Find where the given text appears and provide that cell's center as (x, y) coordinate. 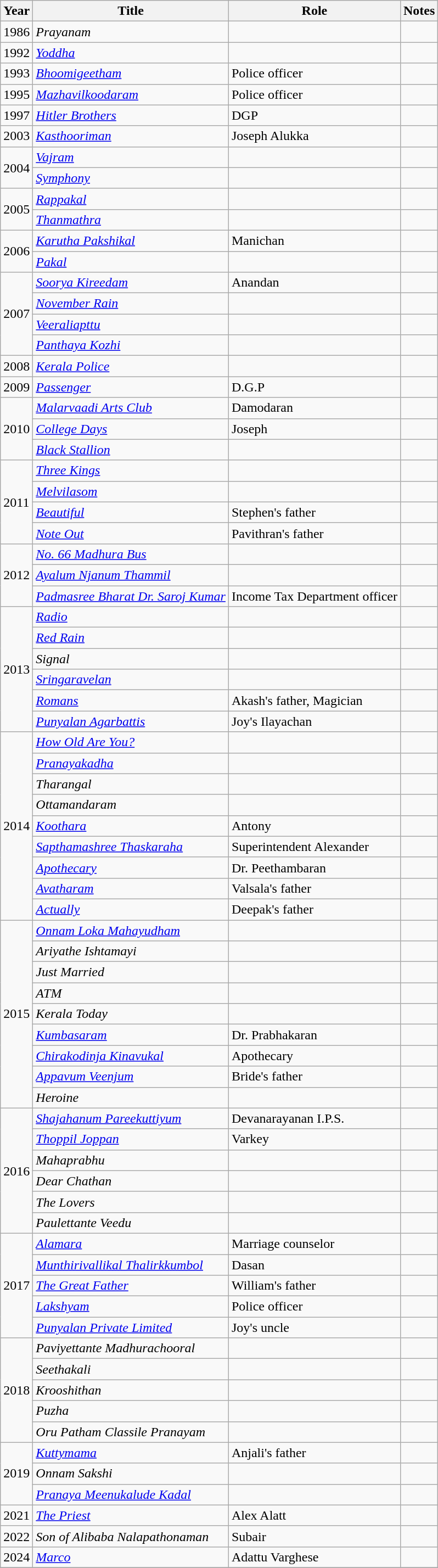
No. 66 Madhura Bus (131, 554)
Dr. Peethambaran (314, 867)
Punyalan Private Limited (131, 1328)
Beautiful (131, 512)
Tharangal (131, 784)
2013 (16, 669)
Actually (131, 909)
Panthaya Kozhi (131, 345)
Kasthooriman (131, 136)
Onnam Loka Mahayudham (131, 931)
Pakal (131, 262)
Onnam Sakshi (131, 1474)
Shajahanum Pareekuttiyum (131, 1118)
Alamara (131, 1244)
2017 (16, 1285)
2019 (16, 1474)
Koothara (131, 826)
Black Stallion (131, 450)
Radio (131, 617)
Deepak's father (314, 909)
Mahaprabhu (131, 1160)
Income Tax Department officer (314, 596)
Joseph Alukka (314, 136)
November Rain (131, 304)
Kumbasaram (131, 1035)
2015 (16, 1015)
Bride's father (314, 1077)
Varkey (314, 1139)
Yoddha (131, 53)
Ariyathe Ishtamayi (131, 951)
Year (16, 11)
Manichan (314, 240)
Red Rain (131, 638)
Just Married (131, 972)
Marriage counselor (314, 1244)
Damodaran (314, 408)
Joy's uncle (314, 1328)
2016 (16, 1171)
1997 (16, 115)
2007 (16, 314)
1992 (16, 53)
Signal (131, 659)
ATM (131, 993)
Ottamandaram (131, 805)
DGP (314, 115)
Sapthamashree Thaskaraha (131, 847)
Son of Alibaba Nalapathonaman (131, 1536)
Paviyettante Madhurachooral (131, 1348)
Kuttymama (131, 1453)
1995 (16, 94)
Pranayakadha (131, 763)
Pranaya Meenukalude Kadal (131, 1494)
D.G.P (314, 387)
Rappakal (131, 199)
Anandan (314, 283)
Sringaravelan (131, 680)
Kerala Police (131, 366)
Hitler Brothers (131, 115)
The Great Father (131, 1286)
Prayanam (131, 32)
Three Kings (131, 471)
2014 (16, 826)
Karutha Pakshikal (131, 240)
Stephen's father (314, 512)
Passenger (131, 387)
The Priest (131, 1515)
Vajram (131, 157)
Oru Patham Classile Pranayam (131, 1432)
Pavithran's father (314, 533)
Padmasree Bharat Dr. Saroj Kumar (131, 596)
Marco (131, 1557)
Valsala's father (314, 888)
Punyalan Agarbattis (131, 721)
Alex Alatt (314, 1515)
Antony (314, 826)
Joseph (314, 429)
2010 (16, 429)
Dr. Prabhakaran (314, 1035)
Devanarayanan I.P.S. (314, 1118)
2024 (16, 1557)
Mazhavilkoodaram (131, 94)
2008 (16, 366)
Puzha (131, 1411)
2003 (16, 136)
Appavum Veenjum (131, 1077)
William's father (314, 1286)
2021 (16, 1515)
Superintendent Alexander (314, 847)
2012 (16, 575)
2004 (16, 167)
Dear Chathan (131, 1181)
Lakshyam (131, 1307)
The Lovers (131, 1202)
Dasan (314, 1264)
Chirakodinja Kinavukal (131, 1056)
2005 (16, 209)
Adattu Varghese (314, 1557)
Note Out (131, 533)
1993 (16, 74)
Akash's father, Magician (314, 701)
Seethakali (131, 1369)
Notes (419, 11)
Thoppil Joppan (131, 1139)
Krooshithan (131, 1390)
2022 (16, 1536)
Subair (314, 1536)
Avatharam (131, 888)
Symphony (131, 178)
Bhoomigeetham (131, 74)
Role (314, 11)
How Old Are You? (131, 742)
Joy's Ilayachan (314, 721)
Heroine (131, 1097)
Veeraliapttu (131, 324)
2011 (16, 502)
Title (131, 11)
Romans (131, 701)
1986 (16, 32)
Ayalum Njanum Thammil (131, 575)
2009 (16, 387)
2018 (16, 1390)
College Days (131, 429)
2006 (16, 251)
Munthirivallikal Thalirkkumbol (131, 1264)
Paulettante Veedu (131, 1223)
Melvilasom (131, 491)
Anjali's father (314, 1453)
Soorya Kireedam (131, 283)
Kerala Today (131, 1014)
Thanmathra (131, 220)
Malarvaadi Arts Club (131, 408)
